Capture the cell that displays the provided text and extract its [x, y] central coordinate. 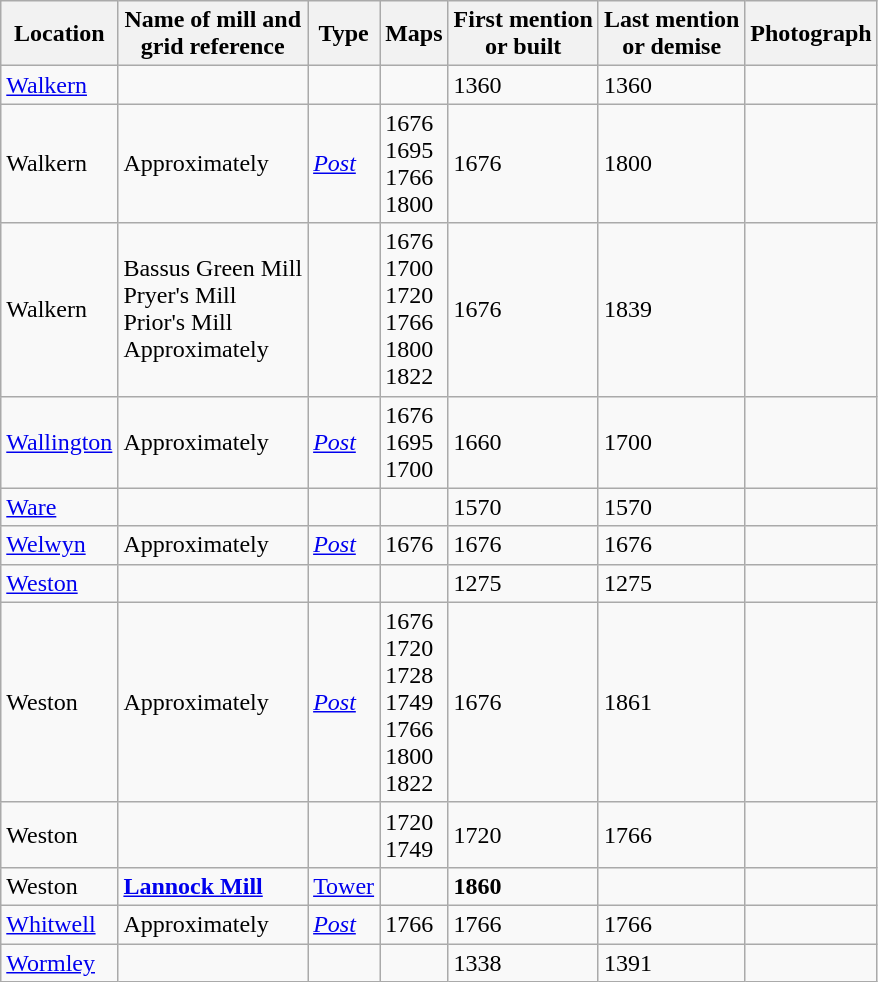
1861 [671, 702]
1660 [523, 442]
Welwyn [60, 545]
1676172017281749176618001822 [414, 702]
Wormley [60, 963]
1676169517661800 [414, 164]
167617001720176618001822 [414, 310]
1839 [671, 310]
Whitwell [60, 924]
Lannock Mill [213, 886]
Photograph [811, 34]
Location [60, 34]
1700 [671, 442]
1800 [671, 164]
Type [344, 34]
1860 [523, 886]
First mentionor built [523, 34]
Tower [344, 886]
Wallington [60, 442]
Ware [60, 507]
17201749 [414, 834]
1338 [523, 963]
Name of mill andgrid reference [213, 34]
167616951700 [414, 442]
Maps [414, 34]
Bassus Green MillPryer's MillPrior's MillApproximately [213, 310]
1391 [671, 963]
1720 [523, 834]
Last mention or demise [671, 34]
